Pinpoint the cell where the given text exists, returning its (X, Y) midpoint coordinate. 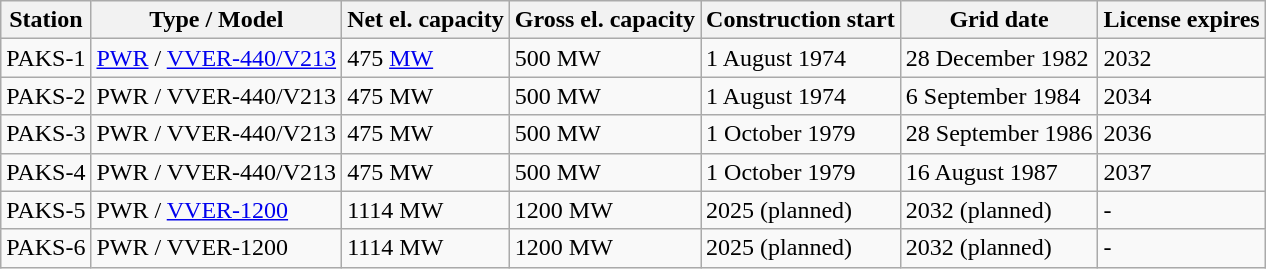
16 August 1987 (999, 172)
2034 (1182, 96)
PAKS-4 (46, 172)
28 December 1982 (999, 58)
Grid date (999, 20)
Gross el. capacity (604, 20)
Station (46, 20)
2037 (1182, 172)
28 September 1986 (999, 134)
PAKS-5 (46, 210)
Net el. capacity (426, 20)
Type / Model (216, 20)
Construction start (801, 20)
2032 (1182, 58)
PAKS-3 (46, 134)
PAKS-2 (46, 96)
6 September 1984 (999, 96)
2036 (1182, 134)
PAKS-1 (46, 58)
License expires (1182, 20)
PAKS-6 (46, 248)
